Output the [x, y] coordinate of the center of the cell containing the given text.  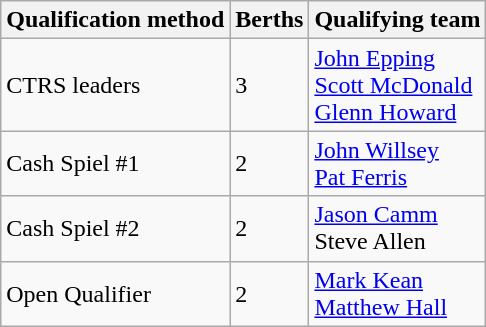
Berths [270, 20]
Cash Spiel #1 [116, 164]
John Epping Scott McDonald Glenn Howard [398, 85]
3 [270, 85]
Qualification method [116, 20]
John Willsey Pat Ferris [398, 164]
Open Qualifier [116, 294]
Mark Kean Matthew Hall [398, 294]
Cash Spiel #2 [116, 228]
Jason Camm Steve Allen [398, 228]
CTRS leaders [116, 85]
Qualifying team [398, 20]
